Detect which cell encompasses the target text, then output its [X, Y] center coordinate. 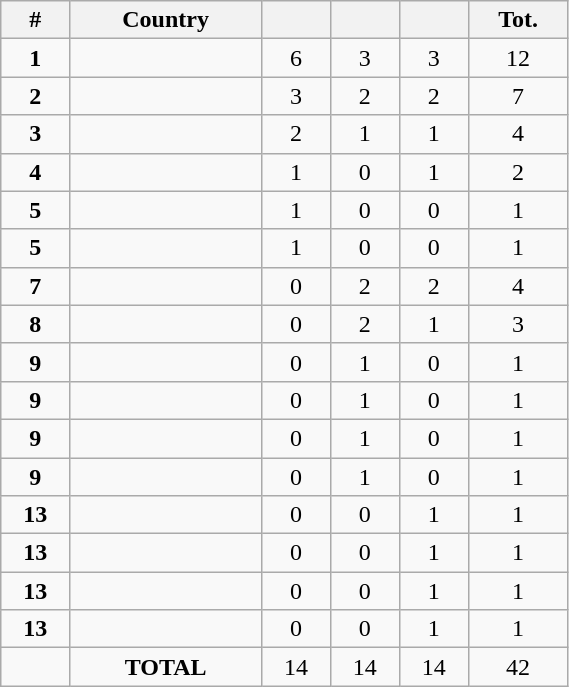
12 [518, 58]
8 [36, 324]
TOTAL [166, 667]
Tot. [518, 20]
Country [166, 20]
# [36, 20]
42 [518, 667]
6 [296, 58]
